Return (x, y) of the center of cell containing provided text 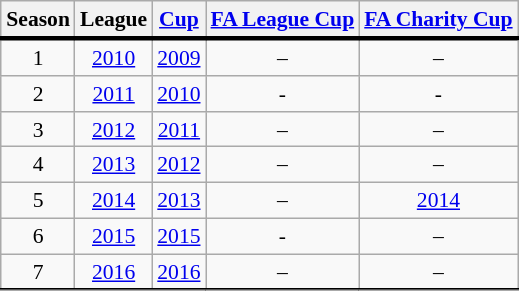
2009 (178, 56)
League (114, 20)
1 (38, 56)
FA Charity Cup (438, 20)
3 (38, 129)
5 (38, 200)
Cup (178, 20)
FA League Cup (283, 20)
2 (38, 94)
6 (38, 236)
Season (38, 20)
7 (38, 272)
4 (38, 165)
